Locate the cell with the specified text and output its [X, Y] center coordinate. 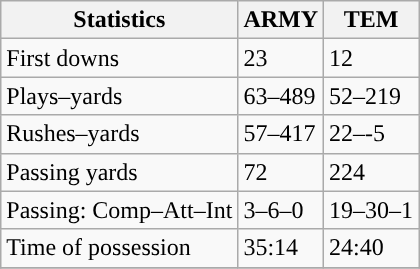
24:40 [372, 248]
Plays–yards [120, 96]
Passing: Comp–Att–Int [120, 210]
3–6–0 [281, 210]
First downs [120, 58]
12 [372, 58]
TEM [372, 20]
63–489 [281, 96]
Time of possession [120, 248]
19–30–1 [372, 210]
57–417 [281, 134]
72 [281, 172]
Passing yards [120, 172]
ARMY [281, 20]
22–-5 [372, 134]
224 [372, 172]
Statistics [120, 20]
35:14 [281, 248]
23 [281, 58]
Rushes–yards [120, 134]
52–219 [372, 96]
